From the cell containing the given text, extract its center point as [X, Y] coordinate. 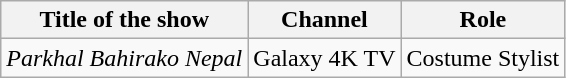
Parkhal Bahirako Nepal [124, 58]
Costume Stylist [483, 58]
Role [483, 20]
Galaxy 4K TV [324, 58]
Channel [324, 20]
Title of the show [124, 20]
